Detect which cell encompasses the target text, then output its [X, Y] center coordinate. 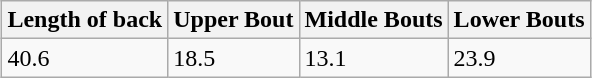
23.9 [519, 58]
Lower Bouts [519, 20]
40.6 [85, 58]
Length of back [85, 20]
13.1 [374, 58]
18.5 [234, 58]
Upper Bout [234, 20]
Middle Bouts [374, 20]
